Return [X, Y] of the center of cell containing provided text 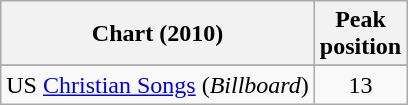
Peakposition [360, 34]
Chart (2010) [158, 34]
US Christian Songs (Billboard) [158, 85]
13 [360, 85]
